Pinpoint the cell where the given text exists, returning its (X, Y) midpoint coordinate. 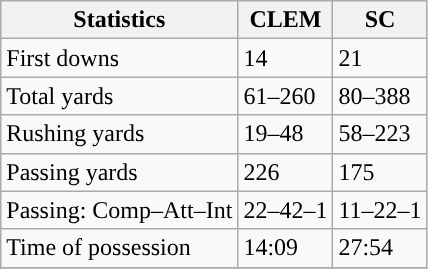
Passing: Comp–Att–Int (120, 210)
80–388 (380, 96)
Total yards (120, 96)
Passing yards (120, 172)
Rushing yards (120, 134)
226 (286, 172)
Time of possession (120, 248)
19–48 (286, 134)
22–42–1 (286, 210)
27:54 (380, 248)
175 (380, 172)
14:09 (286, 248)
61–260 (286, 96)
58–223 (380, 134)
11–22–1 (380, 210)
14 (286, 58)
21 (380, 58)
CLEM (286, 20)
Statistics (120, 20)
SC (380, 20)
First downs (120, 58)
